Find where the given text appears and provide that cell's center as [x, y] coordinate. 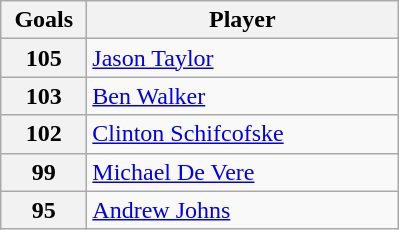
105 [44, 58]
Michael De Vere [242, 172]
Goals [44, 20]
102 [44, 134]
Ben Walker [242, 96]
Andrew Johns [242, 210]
Player [242, 20]
Clinton Schifcofske [242, 134]
95 [44, 210]
Jason Taylor [242, 58]
99 [44, 172]
103 [44, 96]
